Return [x, y] of the center of cell containing provided text 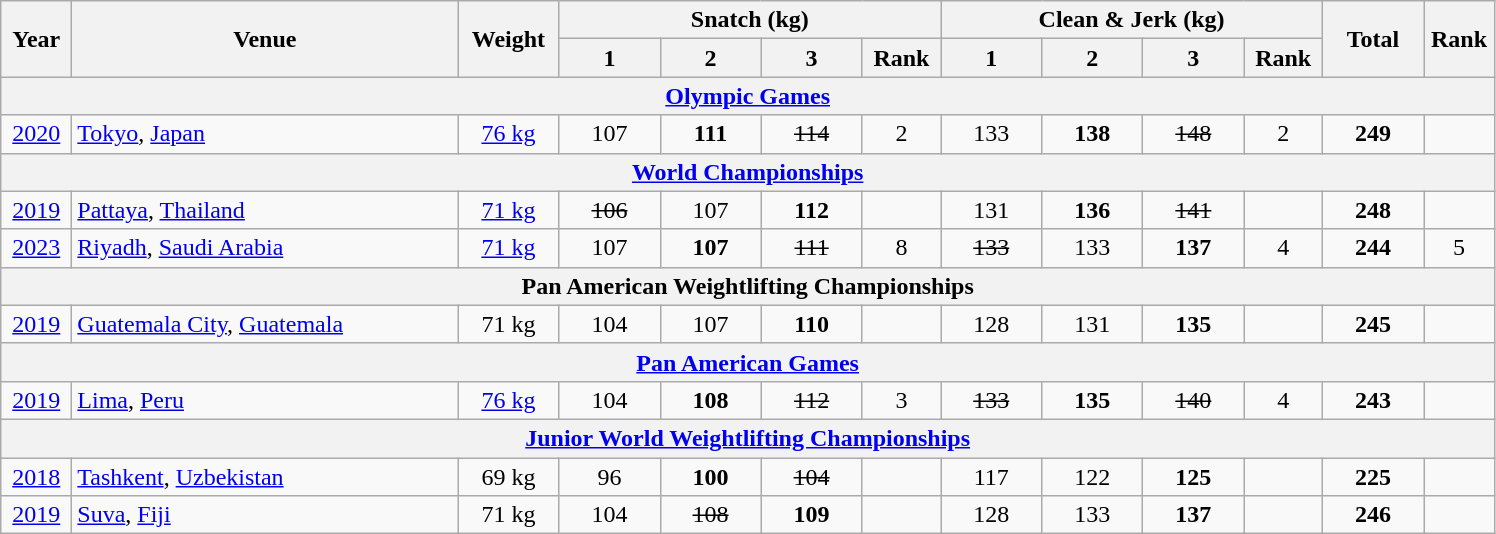
249 [1372, 134]
109 [812, 515]
138 [1092, 134]
69 kg [508, 477]
Snatch (kg) [750, 20]
246 [1372, 515]
122 [1092, 477]
125 [1194, 477]
136 [1092, 210]
Tashkent, Uzbekistan [265, 477]
Suva, Fiji [265, 515]
Total [1372, 39]
Riyadh, Saudi Arabia [265, 248]
100 [710, 477]
141 [1194, 210]
140 [1194, 400]
2018 [36, 477]
Pan American Weightlifting Championships [748, 286]
Guatemala City, Guatemala [265, 324]
110 [812, 324]
World Championships [748, 172]
114 [812, 134]
Tokyo, Japan [265, 134]
Junior World Weightlifting Championships [748, 438]
Pattaya, Thailand [265, 210]
Year [36, 39]
243 [1372, 400]
Venue [265, 39]
Lima, Peru [265, 400]
106 [610, 210]
5 [1460, 248]
2020 [36, 134]
148 [1194, 134]
Pan American Games [748, 362]
2023 [36, 248]
Weight [508, 39]
96 [610, 477]
244 [1372, 248]
225 [1372, 477]
245 [1372, 324]
8 [902, 248]
Olympic Games [748, 96]
117 [992, 477]
248 [1372, 210]
Clean & Jerk (kg) [1132, 20]
